Determine the (x, y) coordinate at the center of the cell enclosing the given text.  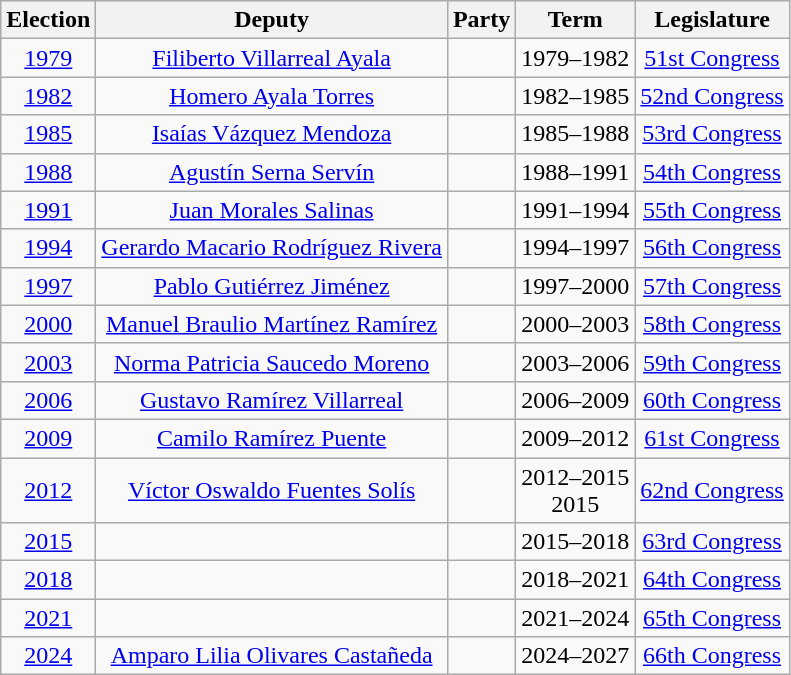
Pablo Gutiérrez Jiménez (272, 286)
Party (481, 20)
2006 (48, 400)
2000–2003 (576, 324)
1991–1994 (576, 210)
2024 (48, 656)
54th Congress (712, 172)
2018 (48, 580)
Election (48, 20)
56th Congress (712, 248)
1994 (48, 248)
2009–2012 (576, 438)
1982 (48, 96)
2000 (48, 324)
1985 (48, 134)
62nd Congress (712, 490)
2015–2018 (576, 542)
Manuel Braulio Martínez Ramírez (272, 324)
1991 (48, 210)
2012 (48, 490)
1997–2000 (576, 286)
65th Congress (712, 618)
2003–2006 (576, 362)
2009 (48, 438)
1985–1988 (576, 134)
60th Congress (712, 400)
64th Congress (712, 580)
Gerardo Macario Rodríguez Rivera (272, 248)
Agustín Serna Servín (272, 172)
Juan Morales Salinas (272, 210)
2012–20152015 (576, 490)
Víctor Oswaldo Fuentes Solís (272, 490)
Term (576, 20)
2015 (48, 542)
Filiberto Villarreal Ayala (272, 58)
1979–1982 (576, 58)
1988 (48, 172)
61st Congress (712, 438)
57th Congress (712, 286)
53rd Congress (712, 134)
2003 (48, 362)
1982–1985 (576, 96)
Gustavo Ramírez Villarreal (272, 400)
55th Congress (712, 210)
Homero Ayala Torres (272, 96)
1979 (48, 58)
Norma Patricia Saucedo Moreno (272, 362)
1988–1991 (576, 172)
2021 (48, 618)
66th Congress (712, 656)
59th Congress (712, 362)
2021–2024 (576, 618)
63rd Congress (712, 542)
52nd Congress (712, 96)
1997 (48, 286)
Amparo Lilia Olivares Castañeda (272, 656)
2024–2027 (576, 656)
Camilo Ramírez Puente (272, 438)
Deputy (272, 20)
51st Congress (712, 58)
Legislature (712, 20)
2018–2021 (576, 580)
Isaías Vázquez Mendoza (272, 134)
2006–2009 (576, 400)
58th Congress (712, 324)
1994–1997 (576, 248)
